Output the [x, y] coordinate of the center of the cell containing the given text.  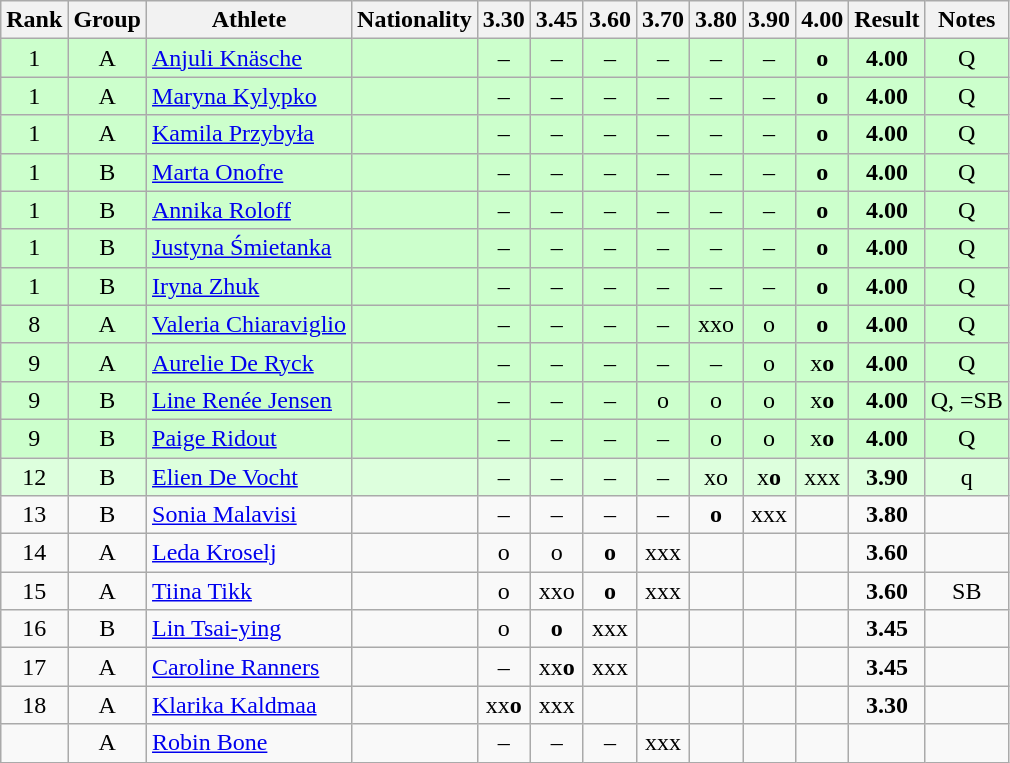
Elien De Vocht [250, 477]
Paige Ridout [250, 438]
Group [108, 20]
Lin Tsai-ying [250, 629]
Line Renée Jensen [250, 400]
Anjuli Knäsche [250, 58]
14 [34, 553]
Aurelie De Ryck [250, 362]
17 [34, 667]
Sonia Malavisi [250, 515]
Robin Bone [250, 743]
Tiina Tikk [250, 591]
18 [34, 705]
16 [34, 629]
8 [34, 324]
Result [887, 20]
Iryna Zhuk [250, 286]
Marta Onofre [250, 172]
SB [966, 591]
3.70 [662, 20]
Klarika Kaldmaa [250, 705]
Justyna Śmietanka [250, 248]
Rank [34, 20]
Leda Kroselj [250, 553]
Valeria Chiaraviglio [250, 324]
13 [34, 515]
Annika Roloff [250, 210]
12 [34, 477]
Caroline Ranners [250, 667]
15 [34, 591]
Notes [966, 20]
Kamila Przybyła [250, 134]
Maryna Kylypko [250, 96]
q [966, 477]
Q, =SB [966, 400]
Athlete [250, 20]
Nationality [415, 20]
